For the text-containing cell, return its midpoint in [X, Y] coordinate format. 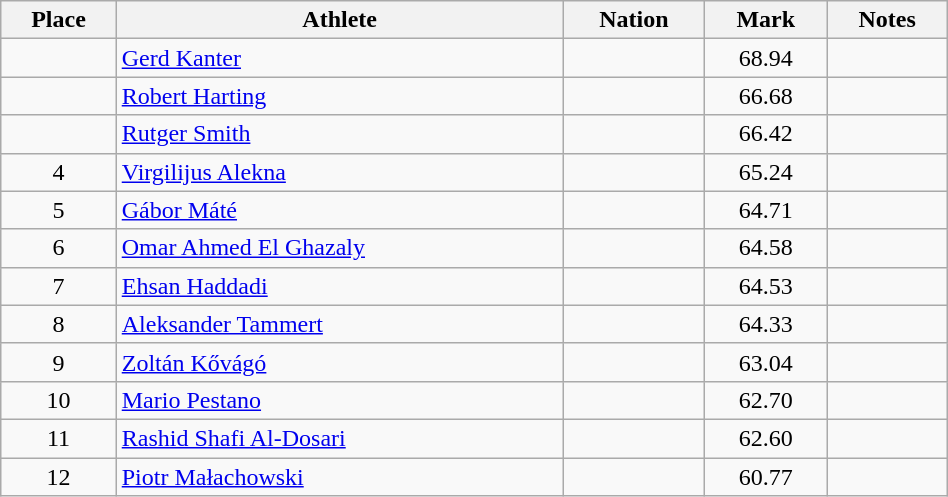
10 [58, 400]
68.94 [766, 58]
12 [58, 477]
8 [58, 324]
Ehsan Haddadi [340, 286]
Virgilijus Alekna [340, 172]
64.58 [766, 248]
64.53 [766, 286]
65.24 [766, 172]
Mark [766, 20]
11 [58, 438]
Notes [887, 20]
62.70 [766, 400]
Omar Ahmed El Ghazaly [340, 248]
62.60 [766, 438]
64.71 [766, 210]
Rashid Shafi Al-Dosari [340, 438]
Place [58, 20]
Zoltán Kővágó [340, 362]
9 [58, 362]
6 [58, 248]
63.04 [766, 362]
4 [58, 172]
5 [58, 210]
64.33 [766, 324]
Nation [634, 20]
Rutger Smith [340, 134]
Mario Pestano [340, 400]
66.68 [766, 96]
66.42 [766, 134]
Piotr Małachowski [340, 477]
Gábor Máté [340, 210]
Aleksander Tammert [340, 324]
Gerd Kanter [340, 58]
Robert Harting [340, 96]
7 [58, 286]
Athlete [340, 20]
60.77 [766, 477]
